Capture the cell that displays the provided text and extract its (x, y) central coordinate. 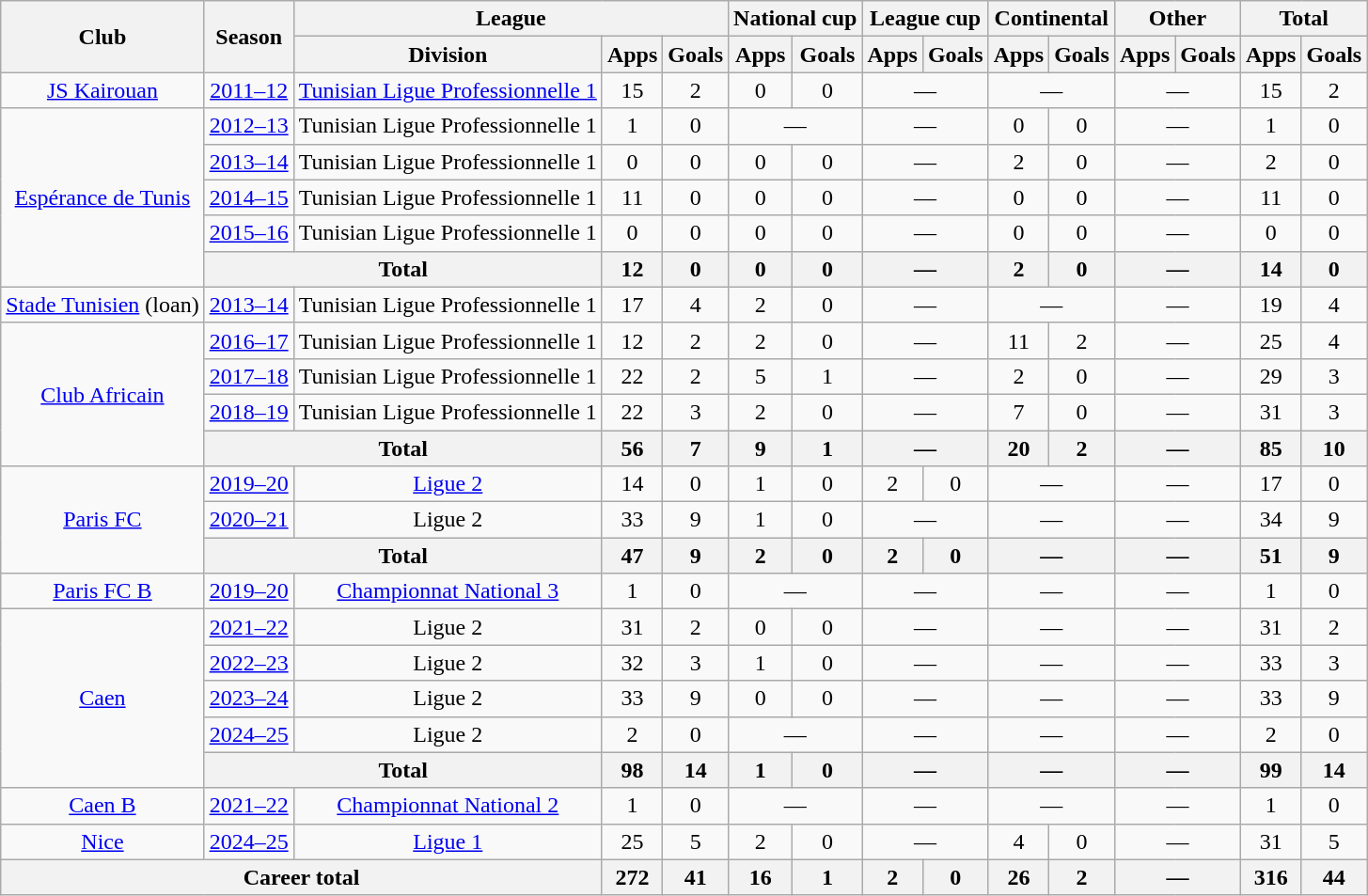
Paris FC B (102, 591)
99 (1271, 770)
29 (1271, 376)
2016–17 (248, 340)
Stade Tunisien (loan) (102, 305)
51 (1271, 556)
2020–21 (248, 520)
2014–15 (248, 197)
2017–18 (248, 376)
316 (1271, 877)
2015–16 (248, 233)
Other (1177, 19)
Ligue 1 (448, 841)
16 (761, 877)
Nice (102, 841)
85 (1271, 448)
Paris FC (102, 520)
Division (448, 55)
League cup (925, 19)
2023–24 (248, 699)
19 (1271, 305)
26 (1018, 877)
Club Africain (102, 394)
Season (248, 37)
98 (632, 770)
2022–23 (248, 663)
Continental (1051, 19)
44 (1334, 877)
56 (632, 448)
Caen B (102, 806)
47 (632, 556)
Career total (302, 877)
Championnat National 2 (448, 806)
20 (1018, 448)
2012–13 (248, 126)
41 (696, 877)
Espérance de Tunis (102, 197)
Championnat National 3 (448, 591)
32 (632, 663)
2018–19 (248, 412)
Caen (102, 699)
League (511, 19)
National cup (795, 19)
10 (1334, 448)
Club (102, 37)
JS Kairouan (102, 90)
34 (1271, 520)
2011–12 (248, 90)
272 (632, 877)
